Find where the given text appears and provide that cell's center as [X, Y] coordinate. 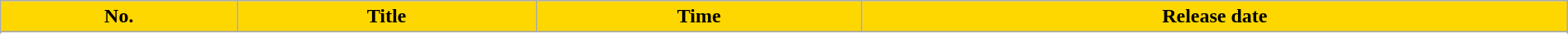
Time [699, 17]
Release date [1214, 17]
No. [119, 17]
Title [387, 17]
